Pinpoint the cell where the given text exists, returning its (x, y) midpoint coordinate. 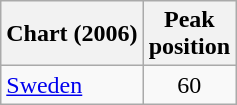
Sweden (72, 85)
Chart (2006) (72, 34)
Peakposition (189, 34)
60 (189, 85)
